Return the (x, y) coordinate for the center point of the cell that contains the specified text.  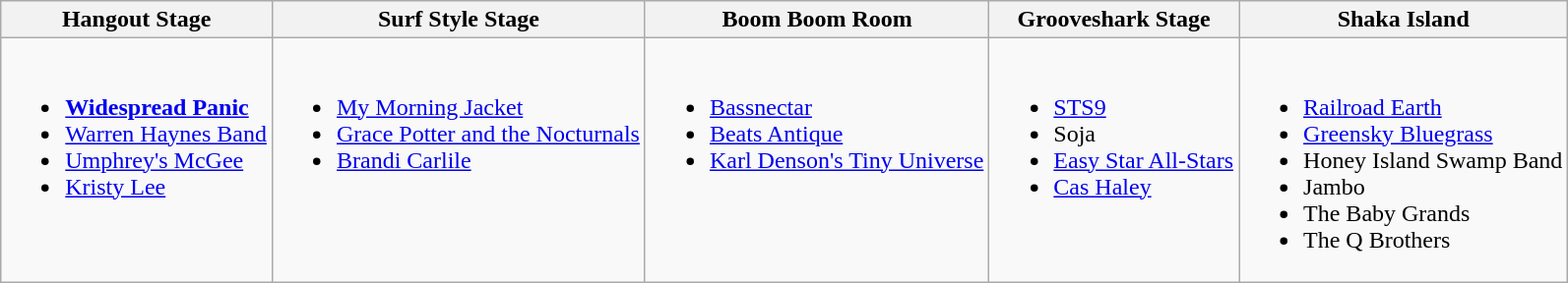
BassnectarBeats AntiqueKarl Denson's Tiny Universe (817, 160)
Surf Style Stage (459, 20)
Widespread PanicWarren Haynes BandUmphrey's McGeeKristy Lee (137, 160)
My Morning JacketGrace Potter and the NocturnalsBrandi Carlile (459, 160)
Shaka Island (1404, 20)
STS9SojaEasy Star All-StarsCas Haley (1114, 160)
Grooveshark Stage (1114, 20)
Boom Boom Room (817, 20)
Hangout Stage (137, 20)
Railroad EarthGreensky BluegrassHoney Island Swamp BandJamboThe Baby GrandsThe Q Brothers (1404, 160)
